Identify which cell holds the provided text, then report its (x, y) central coordinate. 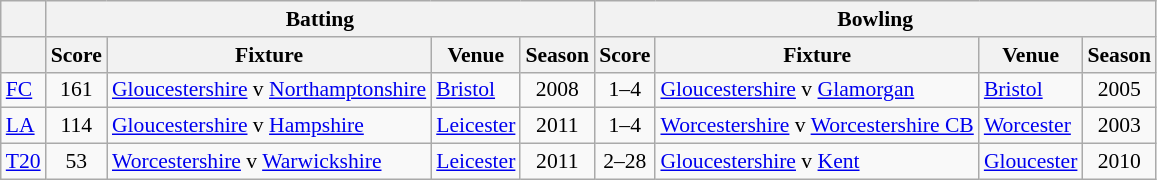
Gloucestershire v Glamorgan (816, 90)
Bowling (875, 19)
LA (24, 126)
Batting (320, 19)
2–28 (624, 162)
2010 (1119, 162)
2003 (1119, 126)
114 (76, 126)
161 (76, 90)
53 (76, 162)
Worcestershire v Worcestershire CB (816, 126)
Gloucestershire v Kent (816, 162)
FC (24, 90)
2005 (1119, 90)
2008 (557, 90)
Gloucestershire v Hampshire (269, 126)
Gloucestershire v Northamptonshire (269, 90)
T20 (24, 162)
Worcestershire v Warwickshire (269, 162)
Gloucester (1031, 162)
Worcester (1031, 126)
